Search for the cell housing the specified text and yield its (x, y) center coordinate. 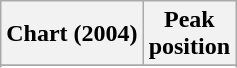
Peakposition (189, 34)
Chart (2004) (72, 34)
